Return (x, y) of the center of cell containing provided text 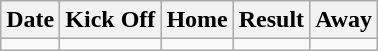
Date (30, 20)
Away (344, 20)
Kick Off (110, 20)
Result (271, 20)
Home (197, 20)
